For the text-containing cell, return its midpoint in (x, y) coordinate format. 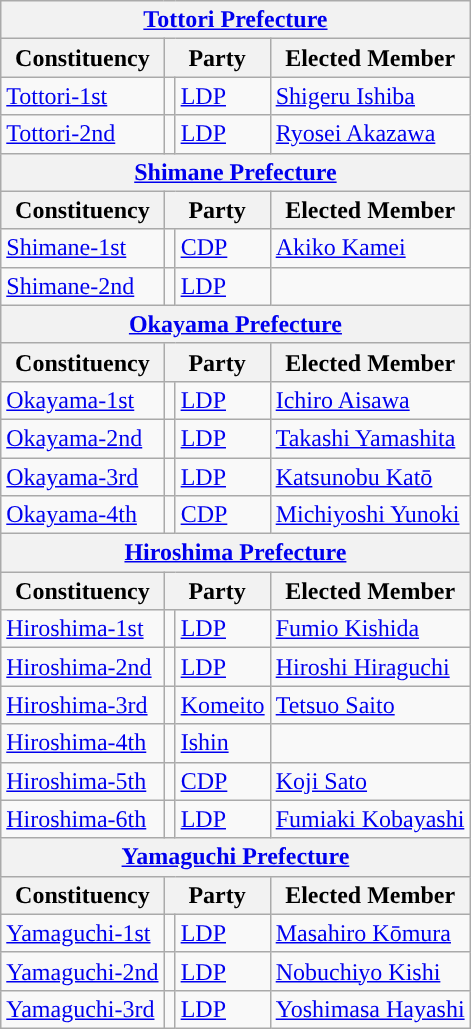
Ishin (222, 743)
Yamaguchi-3rd (82, 1009)
Takashi Yamashita (370, 438)
Shimane-1st (82, 248)
Okayama-3rd (82, 477)
Tottori-1st (82, 96)
Hiroshima-3rd (82, 705)
Hiroshima-2nd (82, 667)
Hiroshima-1st (82, 629)
Yamaguchi-1st (82, 933)
Tottori Prefecture (236, 20)
Hiroshima Prefecture (236, 553)
Komeito (222, 705)
Akiko Kamei (370, 248)
Fumio Kishida (370, 629)
Shimane Prefecture (236, 172)
Yamaguchi-2nd (82, 971)
Tetsuo Saito (370, 705)
Masahiro Kōmura (370, 933)
Katsunobu Katō (370, 477)
Fumiaki Kobayashi (370, 819)
Ryosei Akazawa (370, 134)
Tottori-2nd (82, 134)
Yamaguchi Prefecture (236, 857)
Koji Sato (370, 781)
Okayama-2nd (82, 438)
Shigeru Ishiba (370, 96)
Shimane-2nd (82, 286)
Hiroshima-4th (82, 743)
Okayama Prefecture (236, 324)
Hiroshima-6th (82, 819)
Nobuchiyo Kishi (370, 971)
Hiroshi Hiraguchi (370, 667)
Ichiro Aisawa (370, 400)
Hiroshima-5th (82, 781)
Okayama-4th (82, 515)
Yoshimasa Hayashi (370, 1009)
Michiyoshi Yunoki (370, 515)
Okayama-1st (82, 400)
